Locate the cell with the specified text and output its (X, Y) center coordinate. 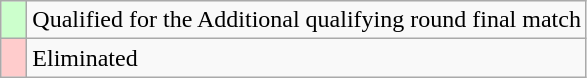
Qualified for the Additional qualifying round final match (307, 20)
Eliminated (307, 58)
